From the cell containing the given text, extract its center point as (X, Y) coordinate. 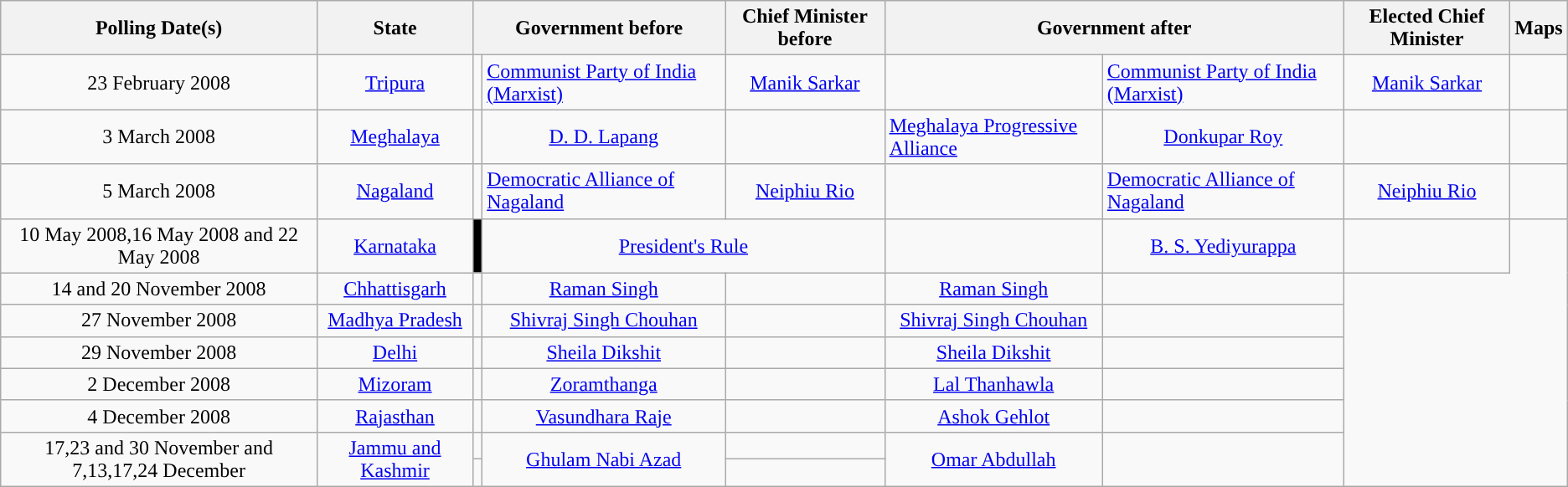
Ashok Gehlot (993, 416)
Elected Chief Minister (1426, 28)
27 November 2008 (159, 320)
Meghalaya Progressive Alliance (993, 137)
Donkupar Roy (1223, 137)
10 May 2008,16 May 2008 and 22 May 2008 (159, 246)
Vasundhara Raje (604, 416)
23 February 2008 (159, 82)
Delhi (395, 352)
Omar Abdullah (993, 459)
14 and 20 November 2008 (159, 289)
4 December 2008 (159, 416)
Rajasthan (395, 416)
Madhya Pradesh (395, 320)
Karnataka (395, 246)
Chief Minister before (805, 28)
17,23 and 30 November and 7,13,17,24 December (159, 459)
Government before (600, 28)
Ghulam Nabi Azad (604, 459)
B. S. Yediyurappa (1223, 246)
President's Rule (683, 246)
Meghalaya (395, 137)
Nagaland (395, 191)
Chhattisgarh (395, 289)
D. D. Lapang (604, 137)
3 March 2008 (159, 137)
Government after (1114, 28)
5 March 2008 (159, 191)
Tripura (395, 82)
2 December 2008 (159, 384)
Mizoram (395, 384)
Polling Date(s) (159, 28)
Lal Thanhawla (993, 384)
29 November 2008 (159, 352)
State (395, 28)
Jammu and Kashmir (395, 459)
Maps (1539, 28)
Zoramthanga (604, 384)
